Provide the (x, y) coordinate of the cell's center where the given text is located.  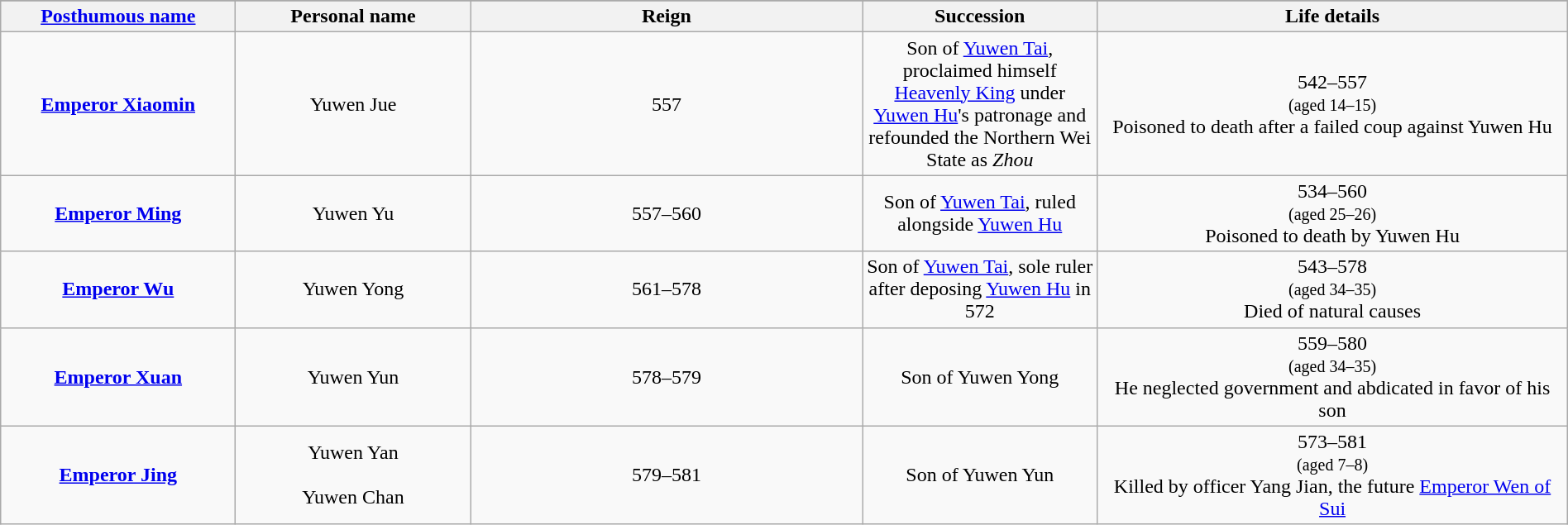
559–580(aged 34–35)He neglected government and abdicated in favor of his son (1332, 377)
Yuwen YanYuwen Chan (353, 475)
Son of Yuwen Yun (980, 475)
Yuwen Yong (353, 289)
Emperor Ming (118, 213)
Reign (667, 17)
Emperor Xiaomin (118, 104)
561–578 (667, 289)
Posthumous name (118, 17)
578–579 (667, 377)
Yuwen Yu (353, 213)
Son of Yuwen Tai, ruled alongside Yuwen Hu (980, 213)
557–560 (667, 213)
Emperor Wu (118, 289)
Life details (1332, 17)
Son of Yuwen Tai, proclaimed himself Heavenly King under Yuwen Hu's patronage and refounded the Northern Wei State as Zhou (980, 104)
Emperor Xuan (118, 377)
579–581 (667, 475)
Yuwen Jue (353, 104)
543–578(aged 34–35)Died of natural causes (1332, 289)
Yuwen Yun (353, 377)
557 (667, 104)
Succession (980, 17)
573–581(aged 7–8)Killed by officer Yang Jian, the future Emperor Wen of Sui (1332, 475)
Son of Yuwen Tai, sole ruler after deposing Yuwen Hu in 572 (980, 289)
Son of Yuwen Yong (980, 377)
534–560(aged 25–26)Poisoned to death by Yuwen Hu (1332, 213)
Emperor Jing (118, 475)
542–557(aged 14–15)Poisoned to death after a failed coup against Yuwen Hu (1332, 104)
Personal name (353, 17)
